Return the (x, y) coordinate for the center point of the cell that contains the specified text.  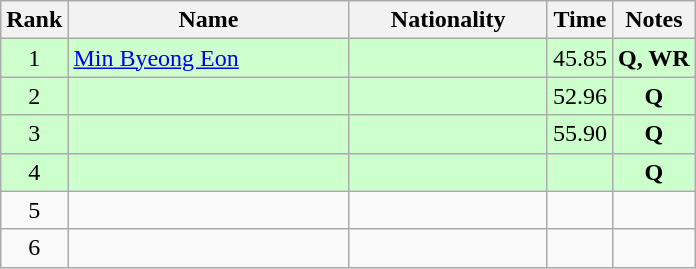
Nationality (448, 20)
52.96 (580, 96)
Rank (34, 20)
45.85 (580, 58)
Min Byeong Eon (208, 58)
5 (34, 210)
Q, WR (654, 58)
3 (34, 134)
6 (34, 248)
1 (34, 58)
Time (580, 20)
4 (34, 172)
55.90 (580, 134)
Name (208, 20)
Notes (654, 20)
2 (34, 96)
